Return the (X, Y) coordinate for the center point of the cell that contains the specified text.  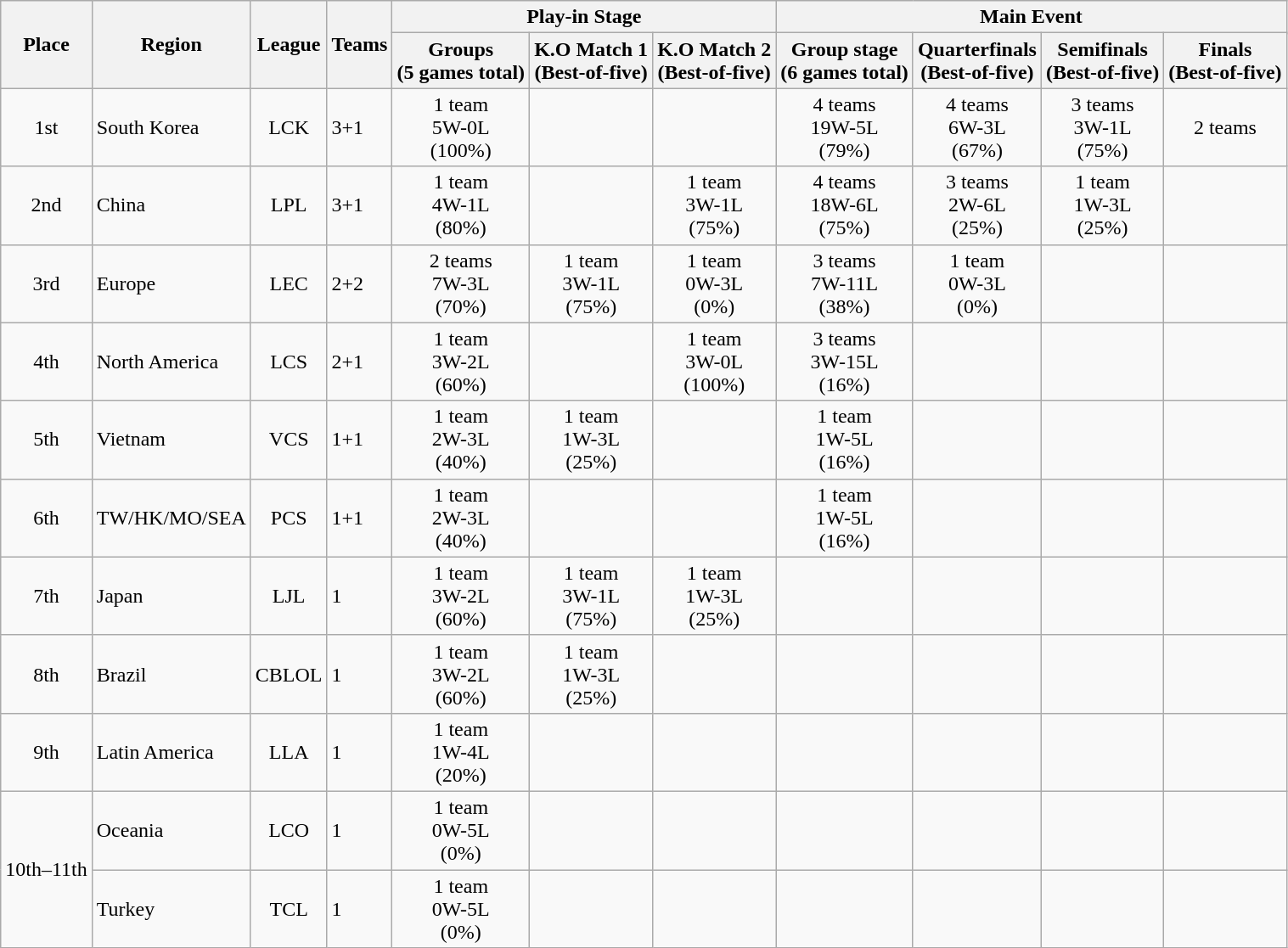
K.O Match 1(Best-of-five) (591, 61)
Group stage(6 games total) (845, 61)
LCS (289, 362)
Oceania (172, 830)
Play-in Stage (584, 17)
1 team3W-0L(100%) (715, 362)
1st (47, 127)
Turkey (172, 908)
Japan (172, 596)
LEC (289, 283)
Europe (172, 283)
Brazil (172, 674)
League (289, 44)
Semifinals(Best-of-five) (1102, 61)
3 teams2W-6L(25%) (976, 205)
1 team5W-0L(100%) (461, 127)
3 teams3W-1L(75%) (1102, 127)
Quarterfinals(Best-of-five) (976, 61)
K.O Match 2(Best-of-five) (715, 61)
South Korea (172, 127)
10th–11th (47, 869)
4th (47, 362)
4 teams19W-5L(79%) (845, 127)
North America (172, 362)
4 teams6W-3L(67%) (976, 127)
3 teams7W-11L(38%) (845, 283)
7th (47, 596)
2nd (47, 205)
9th (47, 752)
2 teams7W-3L(70%) (461, 283)
Finals(Best-of-five) (1225, 61)
PCS (289, 518)
1 team1W-4L(20%) (461, 752)
8th (47, 674)
Vietnam (172, 440)
Region (172, 44)
Groups(5 games total) (461, 61)
3rd (47, 283)
CBLOL (289, 674)
Place (47, 44)
Teams (360, 44)
TW/HK/MO/SEA (172, 518)
4 teams18W-6L(75%) (845, 205)
China (172, 205)
Latin America (172, 752)
2 teams (1225, 127)
TCL (289, 908)
5th (47, 440)
1 team4W-1L(80%) (461, 205)
2+2 (360, 283)
2+1 (360, 362)
LPL (289, 205)
VCS (289, 440)
LLA (289, 752)
6th (47, 518)
LCK (289, 127)
Main Event (1031, 17)
3 teams3W-15L(16%) (845, 362)
LJL (289, 596)
LCO (289, 830)
